From the cell containing the given text, extract its center point as (x, y) coordinate. 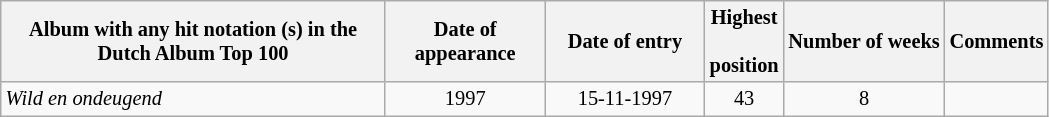
Album with any hit notation (s) in the Dutch Album Top 100 (194, 42)
Number of weeks (864, 42)
15-11-1997 (625, 99)
Comments (997, 42)
Wild en ondeugend (194, 99)
1997 (465, 99)
43 (744, 99)
Highestposition (744, 42)
Date of entry (625, 42)
Date of appearance (465, 42)
8 (864, 99)
